For the text-containing cell, return its midpoint in (x, y) coordinate format. 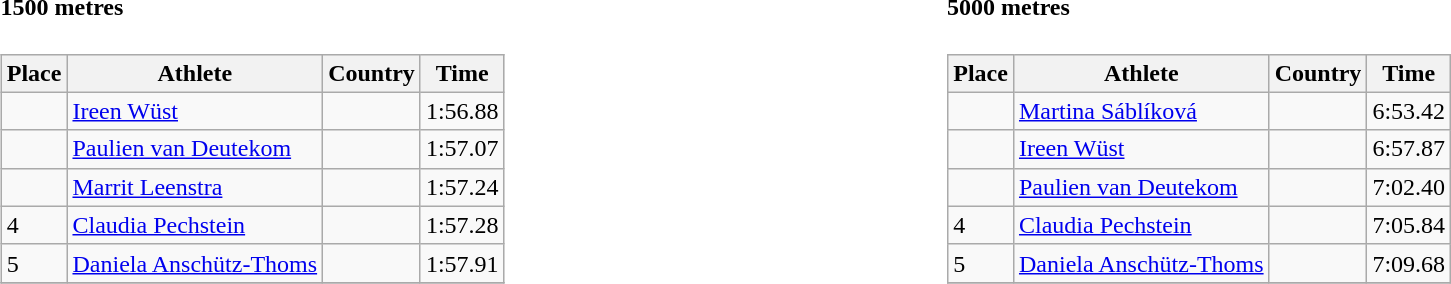
7:05.84 (1409, 225)
6:57.87 (1409, 149)
1:57.91 (462, 263)
7:02.40 (1409, 187)
Martina Sáblíková (1141, 111)
1:57.24 (462, 187)
7:09.68 (1409, 263)
1:57.28 (462, 225)
1:57.07 (462, 149)
Marrit Leenstra (195, 187)
6:53.42 (1409, 111)
1:56.88 (462, 111)
